Output the [x, y] coordinate of the center of the cell containing the given text.  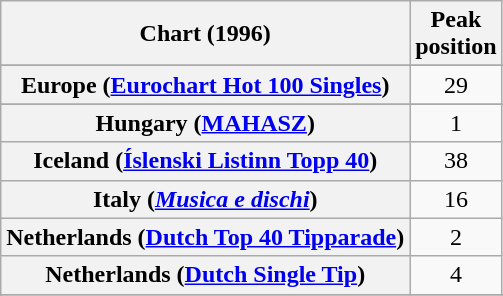
Iceland (Íslenski Listinn Topp 40) [206, 161]
1 [456, 123]
38 [456, 161]
Hungary (MAHASZ) [206, 123]
16 [456, 199]
Italy (Musica e dischi) [206, 199]
Chart (1996) [206, 34]
Netherlands (Dutch Single Tip) [206, 275]
2 [456, 237]
Europe (Eurochart Hot 100 Singles) [206, 85]
29 [456, 85]
Netherlands (Dutch Top 40 Tipparade) [206, 237]
4 [456, 275]
Peakposition [456, 34]
